Capture the cell that displays the provided text and extract its [x, y] central coordinate. 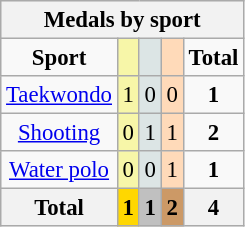
Water polo [60, 170]
Sport [60, 58]
Shooting [60, 133]
Medals by sport [122, 20]
4 [213, 208]
Taekwondo [60, 95]
